Search for the cell housing the specified text and yield its [X, Y] center coordinate. 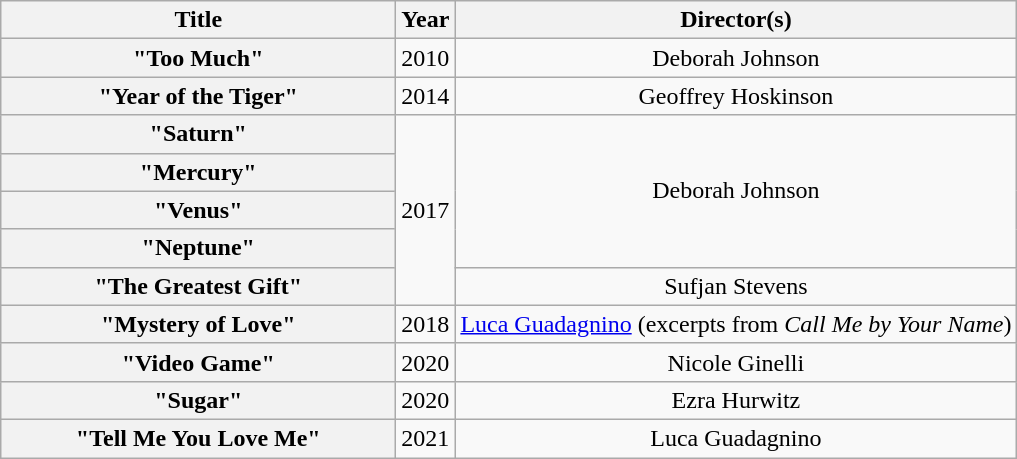
Nicole Ginelli [736, 362]
2021 [426, 438]
"Saturn" [198, 134]
"Video Game" [198, 362]
"Too Much" [198, 58]
2018 [426, 324]
2017 [426, 210]
Sufjan Stevens [736, 286]
"Neptune" [198, 248]
"The Greatest Gift" [198, 286]
Luca Guadagnino [736, 438]
Year [426, 20]
"Tell Me You Love Me" [198, 438]
"Year of the Tiger" [198, 96]
"Venus" [198, 210]
"Mystery of Love" [198, 324]
Director(s) [736, 20]
"Sugar" [198, 400]
2014 [426, 96]
Title [198, 20]
Luca Guadagnino (excerpts from Call Me by Your Name) [736, 324]
"Mercury" [198, 172]
Ezra Hurwitz [736, 400]
Geoffrey Hoskinson [736, 96]
2010 [426, 58]
